From the cell containing the given text, extract its center point as (X, Y) coordinate. 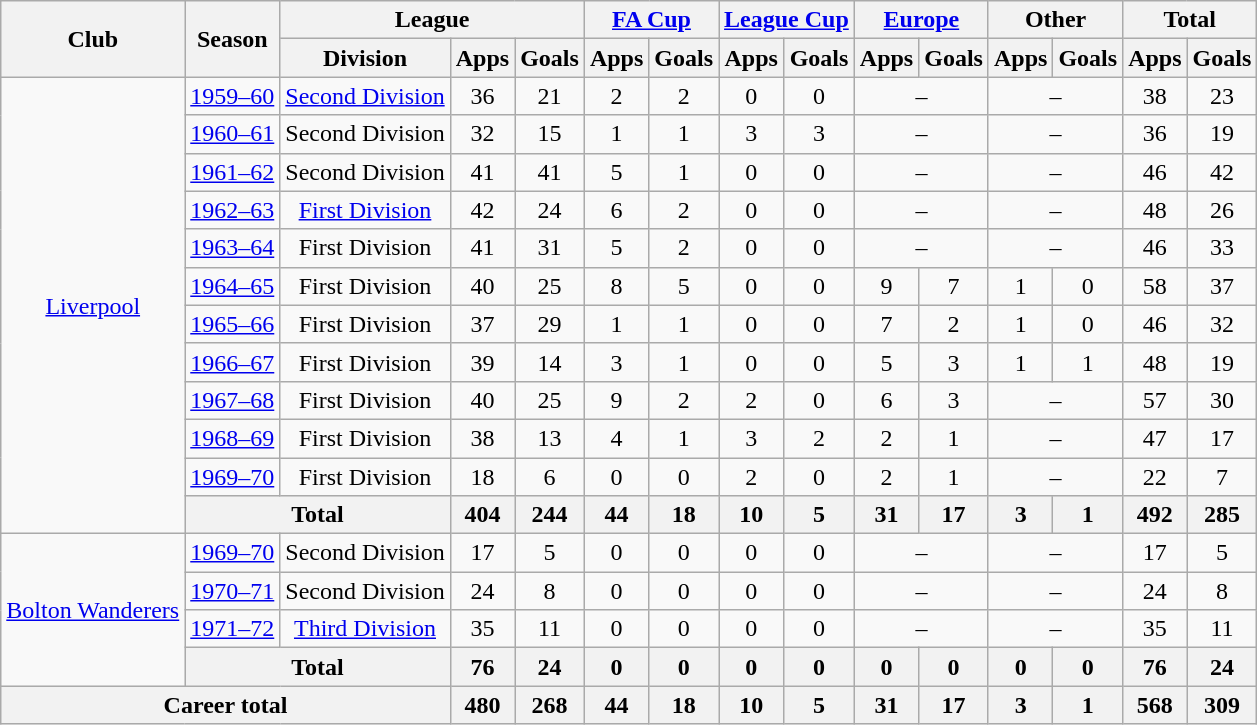
404 (482, 515)
26 (1222, 210)
568 (1155, 705)
30 (1222, 400)
1964–65 (232, 286)
1963–64 (232, 248)
League (432, 20)
Bolton Wanderers (93, 610)
244 (550, 515)
22 (1155, 477)
13 (550, 438)
1961–62 (232, 172)
47 (1155, 438)
1968–69 (232, 438)
309 (1222, 705)
29 (550, 324)
480 (482, 705)
Season (232, 39)
1965–66 (232, 324)
1962–63 (232, 210)
Third Division (365, 629)
4 (616, 438)
Other (1055, 20)
FA Cup (651, 20)
492 (1155, 515)
39 (482, 362)
1971–72 (232, 629)
285 (1222, 515)
268 (550, 705)
Club (93, 39)
Liverpool (93, 306)
33 (1222, 248)
1970–71 (232, 591)
1960–61 (232, 134)
League Cup (787, 20)
23 (1222, 96)
1967–68 (232, 400)
58 (1155, 286)
Division (365, 58)
14 (550, 362)
Career total (226, 705)
21 (550, 96)
Europe (921, 20)
57 (1155, 400)
15 (550, 134)
1959–60 (232, 96)
1966–67 (232, 362)
